Locate the cell with the specified text and output its (x, y) center coordinate. 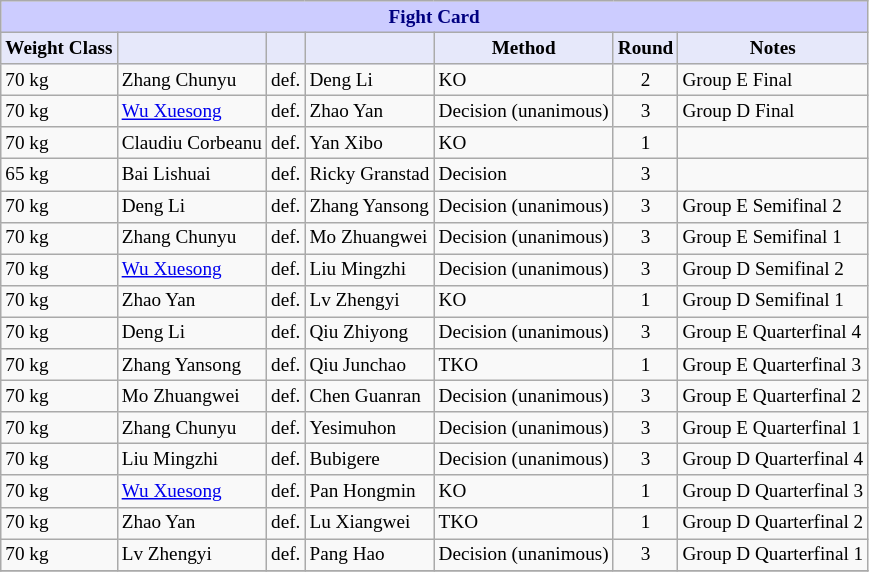
Ricky Granstad (370, 175)
Bai Lishuai (192, 175)
Method (524, 48)
Group E Quarterfinal 2 (773, 396)
Fight Card (434, 17)
Yan Xibo (370, 143)
65 kg (59, 175)
Pan Hongmin (370, 491)
Group E Quarterfinal 1 (773, 428)
Pang Hao (370, 554)
Group D Quarterfinal 4 (773, 460)
Lu Xiangwei (370, 523)
Group E Semifinal 1 (773, 238)
Notes (773, 48)
Group E Semifinal 2 (773, 206)
Group E Final (773, 80)
Yesimuhon (370, 428)
Round (646, 48)
Group D Quarterfinal 3 (773, 491)
Qiu Junchao (370, 365)
Claudiu Corbeanu (192, 143)
Group D Quarterfinal 2 (773, 523)
Qiu Zhiyong (370, 333)
Group D Semifinal 2 (773, 270)
Chen Guanran (370, 396)
Bubigere (370, 460)
Group D Final (773, 111)
Group E Quarterfinal 4 (773, 333)
2 (646, 80)
Decision (524, 175)
Weight Class (59, 48)
Group D Quarterfinal 1 (773, 554)
Group D Semifinal 1 (773, 301)
Group E Quarterfinal 3 (773, 365)
